Scan for the cell matching the given text and deliver its (X, Y) coordinate at center. 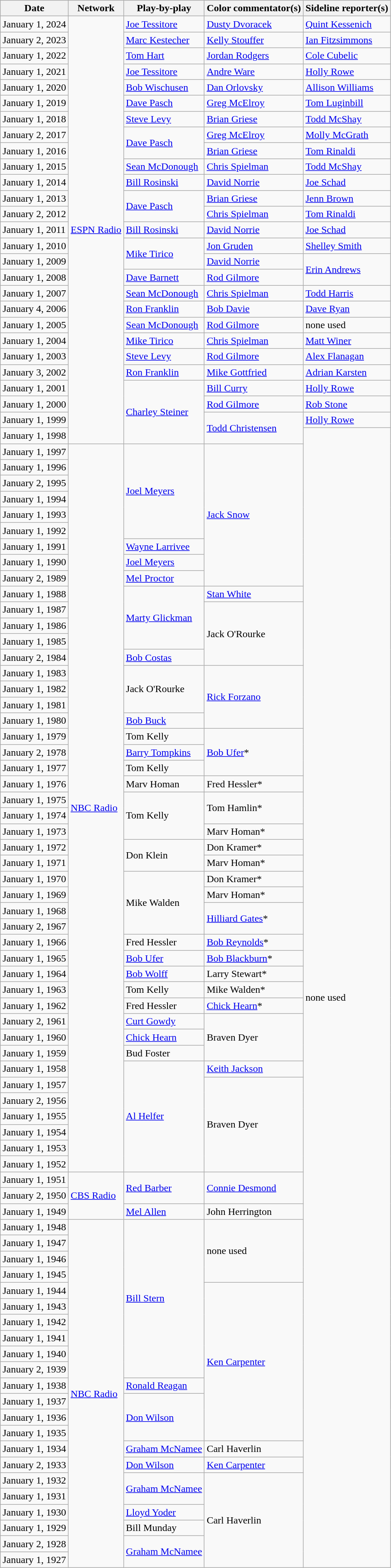
Al Helfer (164, 1116)
January 2, 2017 (34, 135)
January 1, 1992 (34, 531)
January 1, 2014 (34, 182)
Kelly Stouffer (254, 40)
Bob Blackburn* (254, 958)
January 1, 1937 (34, 1401)
Allison Williams (347, 87)
Erin Andrews (347, 270)
January 1, 1952 (34, 1164)
January 2, 1984 (34, 657)
Mike Walden* (254, 990)
Curt Gowdy (164, 1021)
January 1, 1980 (34, 721)
Dusty Dvoracek (254, 24)
Charley Steiner (164, 412)
January 1, 1964 (34, 974)
January 1, 1974 (34, 816)
January 1, 1962 (34, 1006)
January 2, 1995 (34, 483)
January 1, 1935 (34, 1433)
Todd Christensen (254, 428)
Andre Ware (254, 72)
Dan Orlovsky (254, 87)
January 1, 1981 (34, 705)
January 1, 1976 (34, 784)
John Herrington (254, 1212)
Chick Hearn (164, 1037)
January 1, 1955 (34, 1116)
Tom Hamlin* (254, 808)
January 4, 2006 (34, 309)
January 1, 2009 (34, 262)
Bob Costas (164, 657)
January 1, 2010 (34, 246)
January 1, 1953 (34, 1148)
January 1, 1993 (34, 515)
Marc Kestecher (164, 40)
January 2, 1928 (34, 1544)
Matt Winer (347, 341)
January 1, 1975 (34, 800)
Jenn Brown (347, 198)
January 1, 1991 (34, 547)
January 1, 1987 (34, 610)
January 1, 2016 (34, 151)
January 1, 1965 (34, 958)
January 1, 1963 (34, 990)
Alex Flanagan (347, 356)
January 1, 1932 (34, 1481)
January 2, 1989 (34, 578)
Marv Homan (164, 784)
January 1, 2018 (34, 119)
Ronald Reagan (164, 1385)
January 1, 1971 (34, 863)
January 1, 1954 (34, 1132)
Keith Jackson (254, 1069)
Bob Buck (164, 721)
Lloyd Yoder (164, 1512)
Jon Gruden (254, 246)
January 1, 2015 (34, 166)
January 1, 1930 (34, 1512)
January 2, 1933 (34, 1464)
January 1, 1968 (34, 910)
January 1, 1948 (34, 1227)
January 1, 1998 (34, 435)
January 2, 1978 (34, 752)
Bob Ufer* (254, 752)
January 1, 1941 (34, 1338)
January 1, 2011 (34, 230)
January 1, 1959 (34, 1053)
January 1, 1938 (34, 1385)
January 1, 1982 (34, 689)
Red Barber (164, 1187)
January 2, 1967 (34, 926)
January 1, 1969 (34, 895)
Dave Ryan (347, 309)
January 1, 1944 (34, 1291)
Network (96, 8)
January 1, 1929 (34, 1528)
Don Klein (164, 855)
Molly McGrath (347, 135)
January 1, 1983 (34, 673)
January 1, 1999 (34, 420)
Bud Foster (164, 1053)
January 1, 1946 (34, 1259)
January 2, 1961 (34, 1021)
January 1, 1997 (34, 451)
January 1, 1951 (34, 1180)
Todd Harris (347, 293)
Stan White (254, 594)
January 1, 1973 (34, 831)
Bob Wolff (164, 974)
January 1, 2024 (34, 24)
January 1, 2021 (34, 72)
January 1, 1990 (34, 562)
January 1, 1942 (34, 1322)
Hilliard Gates* (254, 918)
January 1, 2022 (34, 56)
January 1, 2005 (34, 325)
January 1, 1957 (34, 1085)
Shelley Smith (347, 246)
January 1, 2008 (34, 277)
January 1, 1931 (34, 1496)
January 1, 1994 (34, 499)
Rick Forzano (254, 697)
January 1, 1958 (34, 1069)
Bob Ufer (164, 958)
Mike Walden (164, 903)
Connie Desmond (254, 1187)
January 1, 2001 (34, 388)
Mel Proctor (164, 578)
January 2, 1950 (34, 1195)
Bill Munday (164, 1528)
Mel Allen (164, 1212)
January 1, 2003 (34, 356)
Color commentator(s) (254, 8)
Rob Stone (347, 404)
January 1, 1934 (34, 1449)
January 1, 1970 (34, 879)
January 2, 2023 (34, 40)
January 1, 1945 (34, 1275)
Dave Barnett (164, 277)
Play-by-play (164, 8)
January 1, 1943 (34, 1306)
ESPN Radio (96, 230)
January 1, 1940 (34, 1354)
Fred Hessler* (254, 784)
Quint Kessenich (347, 24)
January 1, 1927 (34, 1560)
January 1, 1936 (34, 1417)
January 1, 1996 (34, 467)
Bill Stern (164, 1298)
January 1, 2004 (34, 341)
Tom Hart (164, 56)
Bill Curry (254, 388)
January 3, 2002 (34, 372)
January 1, 1988 (34, 594)
Jack Snow (254, 515)
Marty Glickman (164, 618)
CBS Radio (96, 1195)
January 1, 2013 (34, 198)
Bob Davie (254, 309)
Mike Gottfried (254, 372)
Larry Stewart* (254, 974)
Sideline reporter(s) (347, 8)
January 1, 1986 (34, 626)
January 1, 2020 (34, 87)
Tom Luginbill (347, 103)
January 1, 2019 (34, 103)
Bob Reynolds* (254, 942)
Chick Hearn* (254, 1006)
Date (34, 8)
January 1, 1966 (34, 942)
January 2, 1956 (34, 1101)
January 1, 2000 (34, 404)
January 2, 1939 (34, 1370)
Adrian Karsten (347, 372)
January 2, 2012 (34, 214)
January 1, 1947 (34, 1243)
Bob Wischusen (164, 87)
Wayne Larrivee (164, 547)
Cole Cubelic (347, 56)
January 1, 1972 (34, 847)
January 1, 1949 (34, 1212)
Jordan Rodgers (254, 56)
January 1, 1977 (34, 768)
January 1, 1979 (34, 737)
January 1, 1985 (34, 641)
Barry Tompkins (164, 752)
Ian Fitzsimmons (347, 40)
January 1, 2007 (34, 293)
January 1, 1960 (34, 1037)
